Detect which cell encompasses the target text, then output its (X, Y) center coordinate. 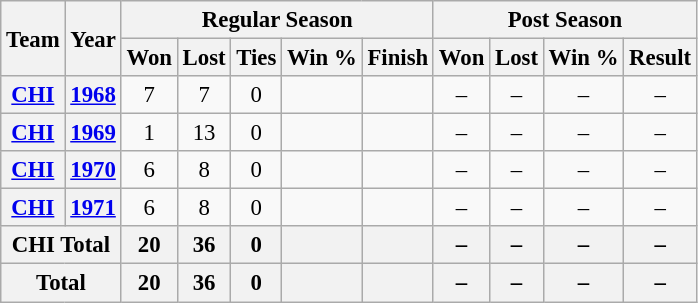
1968 (93, 95)
Post Season (564, 20)
Regular Season (277, 20)
1970 (93, 170)
Result (660, 58)
13 (204, 133)
1969 (93, 133)
CHI Total (61, 245)
Year (93, 38)
1 (149, 133)
Finish (398, 58)
Ties (256, 58)
Team (33, 38)
1971 (93, 208)
Total (61, 283)
